Capture the cell that displays the provided text and extract its [X, Y] central coordinate. 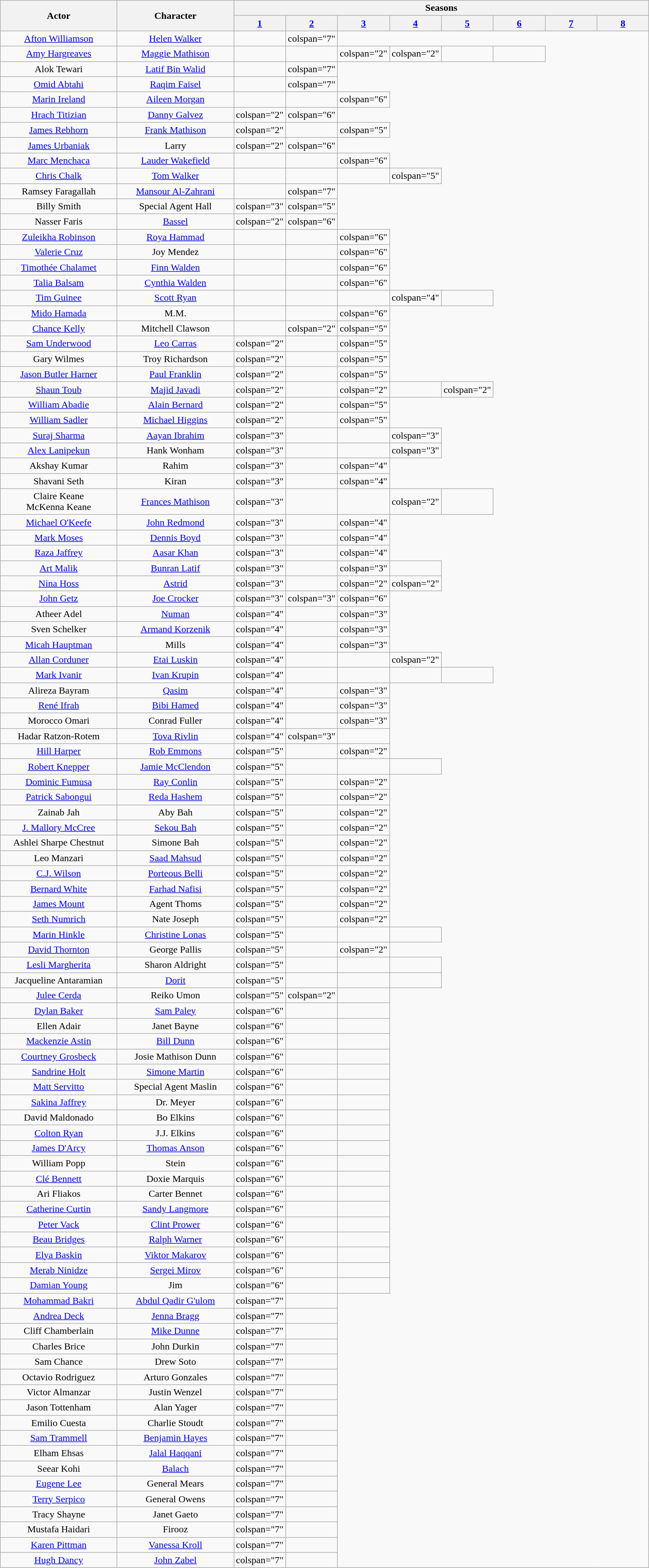
Viktor Makarov [175, 1255]
Shaun Toub [58, 389]
John Durkin [175, 1346]
James Urbaniak [58, 145]
John Getz [58, 599]
Michael O'Keefe [58, 522]
Frances Mathison [175, 502]
Sandrine Holt [58, 1072]
Talia Balsam [58, 283]
Hrach Titizian [58, 115]
Astrid [175, 583]
Rahim [175, 466]
Ashlei Sharpe Chestnut [58, 843]
Matt Servitto [58, 1087]
Patrick Sabongui [58, 797]
Cliff Chamberlain [58, 1331]
Etai Luskin [175, 660]
Sam Underwood [58, 344]
Nate Joseph [175, 919]
George Pallis [175, 950]
Saad Mahsud [175, 858]
Hugh Dancy [58, 1560]
J. Mallory McCree [58, 827]
David Maldonado [58, 1117]
General Owens [175, 1499]
Leo Carras [175, 344]
Gary Wilmes [58, 359]
James D'Arcy [58, 1148]
Christine Lonas [175, 935]
Alex Lanipekun [58, 451]
Alireza Bayram [58, 690]
Andrea Deck [58, 1316]
Janet Bayne [175, 1026]
Suraj Sharma [58, 435]
Colton Ryan [58, 1133]
Ellen Adair [58, 1026]
Larry [175, 145]
Amy Hargreaves [58, 54]
Bill Dunn [175, 1041]
Special Agent Maslin [175, 1087]
Hank Wonham [175, 451]
Hadar Ratzon-Rotem [58, 736]
Tom Walker [175, 176]
Bibi Hamed [175, 706]
Mohammad Bakri [58, 1301]
Conrad Fuller [175, 721]
Porteous Belli [175, 873]
Ray Conlin [175, 782]
William Abadie [58, 405]
Alan Yager [175, 1407]
Abdul Qadir G'ulom [175, 1301]
Jalal Haqqani [175, 1453]
Dennis Boyd [175, 538]
Emilio Cuesta [58, 1423]
Actor [58, 16]
Ivan Krupin [175, 675]
Tova Rivlin [175, 736]
Mark Ivanir [58, 675]
J.J. Elkins [175, 1133]
Damian Young [58, 1285]
Qasim [175, 690]
Bunran Latif [175, 568]
Claire KeaneMcKenna Keane [58, 502]
6 [519, 23]
Terry Serpico [58, 1499]
David Thornton [58, 950]
Carter Bennet [175, 1194]
Eugene Lee [58, 1484]
Art Malik [58, 568]
Chance Kelly [58, 328]
Aayan Ibrahim [175, 435]
Marin Ireland [58, 99]
Scott Ryan [175, 298]
Maggie Mathison [175, 54]
Josie Mathison Dunn [175, 1056]
Joy Mendez [175, 252]
Jacqueline Antaramian [58, 980]
Courtney Grosbeck [58, 1056]
Mackenzie Astin [58, 1041]
Valerie Cruz [58, 252]
Cynthia Walden [175, 283]
Akshay Kumar [58, 466]
Robert Knepper [58, 767]
Character [175, 16]
Numan [175, 614]
Beau Bridges [58, 1240]
James Rebhorn [58, 130]
Seth Numrich [58, 919]
Jason Tottenham [58, 1407]
Vanessa Kroll [175, 1545]
Majid Javadi [175, 389]
Sharon Aldright [175, 965]
Charles Brice [58, 1346]
Julee Cerda [58, 995]
Aby Bah [175, 812]
Doxie Marquis [175, 1178]
3 [364, 23]
Victor Almanzar [58, 1392]
Justin Wenzel [175, 1392]
Dominic Fumusa [58, 782]
7 [571, 23]
Seasons [441, 8]
1 [260, 23]
Mills [175, 644]
Zuleikha Robinson [58, 237]
Charlie Stoudt [175, 1423]
Danny Galvez [175, 115]
Omid Abtahi [58, 84]
C.J. Wilson [58, 873]
John Redmond [175, 522]
Jenna Bragg [175, 1316]
Reiko Umon [175, 995]
Mitchell Clawson [175, 328]
James Mount [58, 904]
Octavio Rodriguez [58, 1377]
Sakina Jaffrey [58, 1102]
Karen Pittman [58, 1545]
Alok Tewari [58, 69]
Timothée Chalamet [58, 267]
Ralph Warner [175, 1240]
Aasar Khan [175, 553]
Sergei Mirov [175, 1270]
Leo Manzari [58, 858]
Raza Jaffrey [58, 553]
Sandy Langmore [175, 1209]
Clint Prower [175, 1224]
Dorit [175, 980]
Farhad Nafisi [175, 888]
Michael Higgins [175, 420]
Balach [175, 1469]
Paul Franklin [175, 374]
Tim Guinee [58, 298]
Allan Corduner [58, 660]
4 [415, 23]
Zainab Jah [58, 812]
Sam Chance [58, 1362]
Jim [175, 1285]
Chris Chalk [58, 176]
Raqim Faisel [175, 84]
Morocco Omari [58, 721]
Atheer Adel [58, 614]
Sekou Bah [175, 827]
Lauder Wakefield [175, 160]
William Popp [58, 1163]
Dylan Baker [58, 1011]
Seear Kohi [58, 1469]
Alain Bernard [175, 405]
René Ifrah [58, 706]
Finn Walden [175, 267]
Armand Korzenik [175, 629]
Benjamin Hayes [175, 1438]
Dr. Meyer [175, 1102]
General Mears [175, 1484]
Arturo Gonzales [175, 1377]
Janet Gaeto [175, 1514]
Shavani Seth [58, 481]
Mansour Al-Zahrani [175, 191]
Catherine Curtin [58, 1209]
Rob Emmons [175, 751]
Nasser Faris [58, 222]
Micah Hauptman [58, 644]
Sam Trammell [58, 1438]
Clé Bennett [58, 1178]
Billy Smith [58, 206]
Elham Ehsas [58, 1453]
Roya Hammad [175, 237]
Mark Moses [58, 538]
Marc Menchaca [58, 160]
Peter Vack [58, 1224]
Lesli Margherita [58, 965]
Sven Schelker [58, 629]
Special Agent Hall [175, 206]
Helen Walker [175, 38]
Jason Butler Harner [58, 374]
Mike Dunne [175, 1331]
Joe Crocker [175, 599]
Mustafa Haidari [58, 1530]
Latif Bin Walid [175, 69]
Drew Soto [175, 1362]
Merab Ninidze [58, 1270]
Bo Elkins [175, 1117]
Stein [175, 1163]
8 [623, 23]
John Zabel [175, 1560]
Simone Bah [175, 843]
Afton Williamson [58, 38]
Bernard White [58, 888]
2 [312, 23]
Tracy Shayne [58, 1514]
Firooz [175, 1530]
5 [468, 23]
Simone Martin [175, 1072]
Mido Hamada [58, 313]
M.M. [175, 313]
Sam Paley [175, 1011]
Hill Harper [58, 751]
Thomas Anson [175, 1148]
Bassel [175, 222]
Ari Fliakos [58, 1194]
William Sadler [58, 420]
Marin Hinkle [58, 935]
Nina Hoss [58, 583]
Kiran [175, 481]
Ramsey Faragallah [58, 191]
Aileen Morgan [175, 99]
Troy Richardson [175, 359]
Elya Baskin [58, 1255]
Reda Hashem [175, 797]
Jamie McClendon [175, 767]
Frank Mathison [175, 130]
Agent Thoms [175, 904]
